For the text-containing cell, return its midpoint in (X, Y) coordinate format. 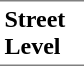
Street Level (42, 33)
